Pinpoint the cell where the given text exists, returning its [x, y] midpoint coordinate. 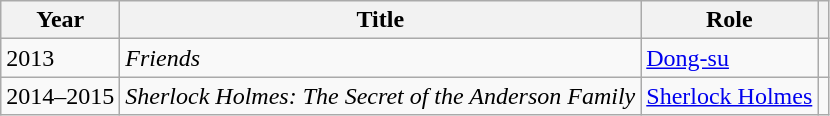
Role [730, 20]
Dong-su [730, 58]
Sherlock Holmes: The Secret of the Anderson Family [380, 96]
Friends [380, 58]
Sherlock Holmes [730, 96]
Year [60, 20]
2014–2015 [60, 96]
Title [380, 20]
2013 [60, 58]
